Identify which cell holds the provided text, then report its (X, Y) central coordinate. 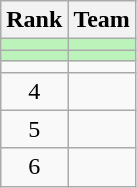
5 (34, 129)
6 (34, 167)
Team (102, 20)
4 (34, 91)
Rank (34, 20)
